Capture the cell that displays the provided text and extract its [X, Y] central coordinate. 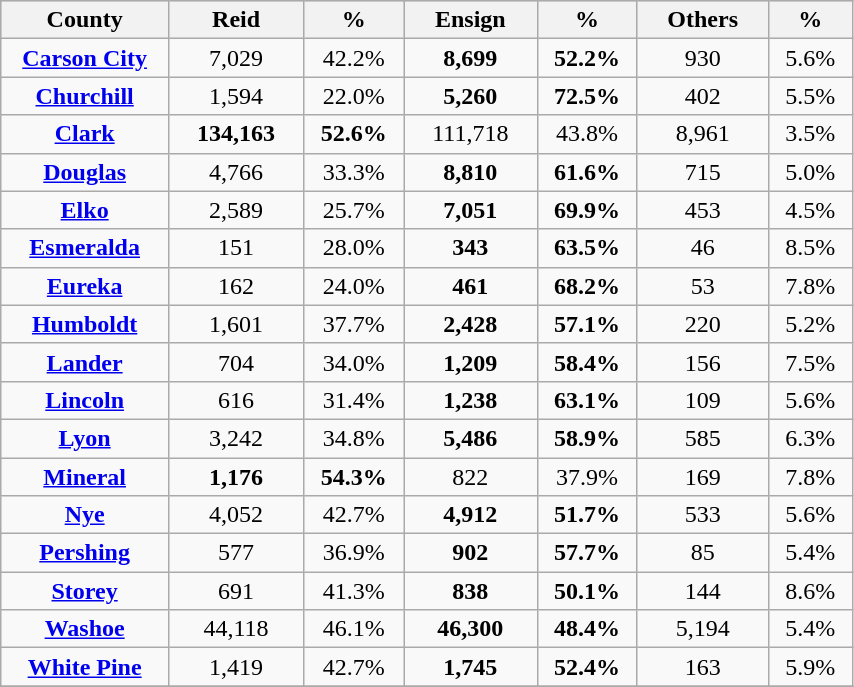
Eureka [85, 286]
57.1% [587, 324]
52.4% [587, 667]
Storey [85, 591]
156 [702, 362]
5,486 [470, 438]
1,594 [236, 96]
8,961 [702, 134]
Washoe [85, 629]
37.9% [587, 477]
25.7% [354, 210]
61.6% [587, 172]
22.0% [354, 96]
31.4% [354, 400]
Humboldt [85, 324]
White Pine [85, 667]
134,163 [236, 134]
69.9% [587, 210]
46 [702, 248]
8,699 [470, 58]
5.2% [810, 324]
5.5% [810, 96]
24.0% [354, 286]
715 [702, 172]
Reid [236, 20]
616 [236, 400]
Lander [85, 362]
1,238 [470, 400]
57.7% [587, 553]
838 [470, 591]
50.1% [587, 591]
402 [702, 96]
53 [702, 286]
Ensign [470, 20]
28.0% [354, 248]
52.2% [587, 58]
453 [702, 210]
48.4% [587, 629]
163 [702, 667]
36.9% [354, 553]
46,300 [470, 629]
63.1% [587, 400]
585 [702, 438]
4.5% [810, 210]
54.3% [354, 477]
Pershing [85, 553]
2,589 [236, 210]
Nye [85, 515]
68.2% [587, 286]
4,052 [236, 515]
1,176 [236, 477]
151 [236, 248]
111,718 [470, 134]
220 [702, 324]
704 [236, 362]
33.3% [354, 172]
63.5% [587, 248]
7.5% [810, 362]
Others [702, 20]
Douglas [85, 172]
Carson City [85, 58]
1,745 [470, 667]
52.6% [354, 134]
8,810 [470, 172]
1,209 [470, 362]
162 [236, 286]
461 [470, 286]
5.0% [810, 172]
144 [702, 591]
Lyon [85, 438]
85 [702, 553]
343 [470, 248]
533 [702, 515]
44,118 [236, 629]
42.2% [354, 58]
Elko [85, 210]
3.5% [810, 134]
4,766 [236, 172]
58.4% [587, 362]
72.5% [587, 96]
3,242 [236, 438]
902 [470, 553]
7,051 [470, 210]
577 [236, 553]
Esmeralda [85, 248]
691 [236, 591]
34.8% [354, 438]
37.7% [354, 324]
109 [702, 400]
34.0% [354, 362]
7,029 [236, 58]
Lincoln [85, 400]
1,601 [236, 324]
2,428 [470, 324]
930 [702, 58]
8.5% [810, 248]
169 [702, 477]
5,194 [702, 629]
46.1% [354, 629]
43.8% [587, 134]
County [85, 20]
6.3% [810, 438]
58.9% [587, 438]
1,419 [236, 667]
41.3% [354, 591]
51.7% [587, 515]
822 [470, 477]
Mineral [85, 477]
8.6% [810, 591]
5,260 [470, 96]
5.9% [810, 667]
4,912 [470, 515]
Clark [85, 134]
Churchill [85, 96]
